From the cell containing the given text, extract its center point as [X, Y] coordinate. 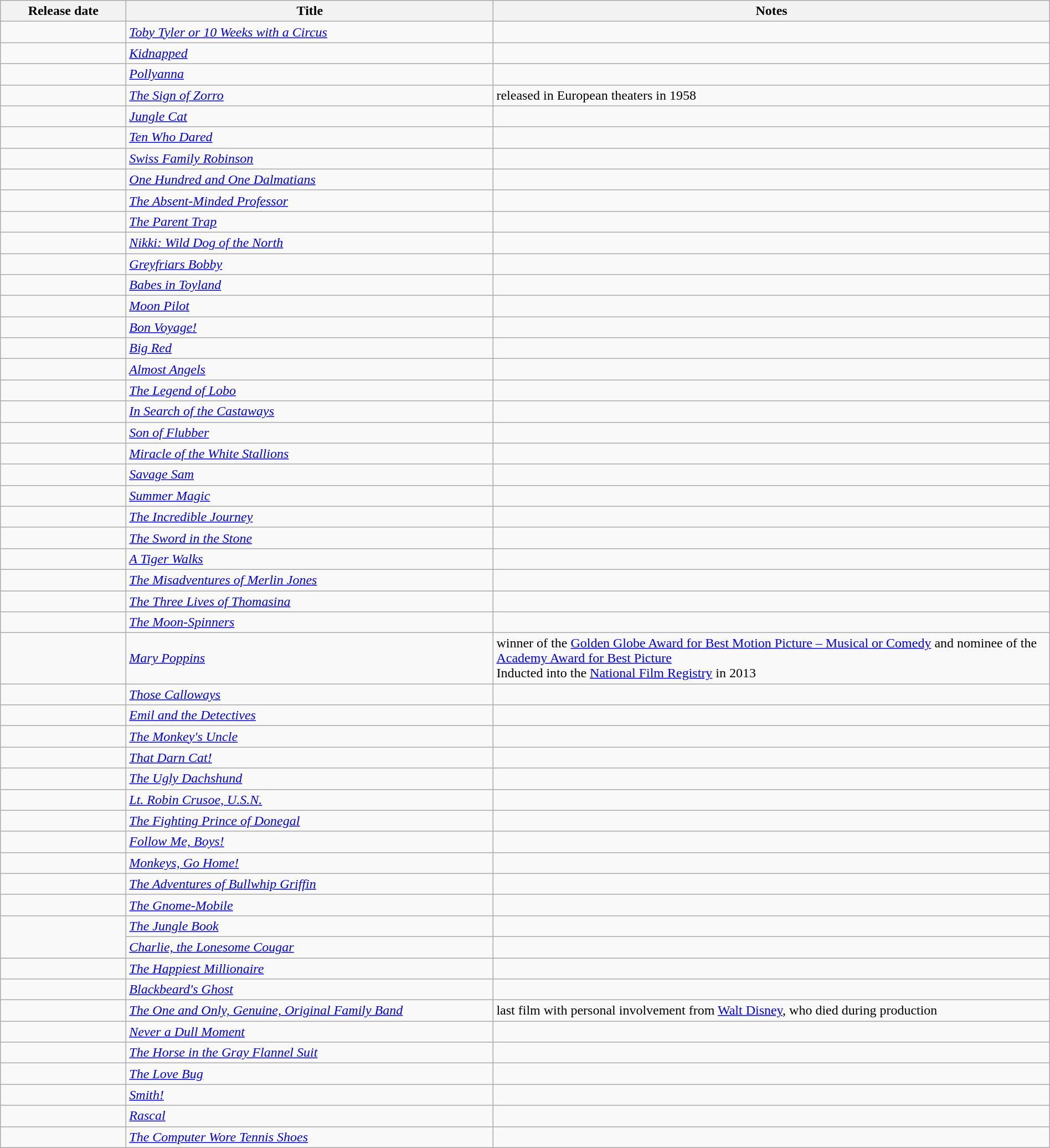
Big Red [310, 348]
Smith! [310, 1095]
The Jungle Book [310, 926]
The Moon-Spinners [310, 622]
The Monkey's Uncle [310, 737]
Charlie, the Lonesome Cougar [310, 947]
The Three Lives of Thomasina [310, 601]
released in European theaters in 1958 [771, 95]
The Sword in the Stone [310, 538]
The Computer Wore Tennis Shoes [310, 1137]
The Fighting Prince of Donegal [310, 821]
Jungle Cat [310, 116]
The Adventures of Bullwhip Griffin [310, 884]
The Misadventures of Merlin Jones [310, 580]
That Darn Cat! [310, 758]
Moon Pilot [310, 306]
Nikki: Wild Dog of the North [310, 243]
Monkeys, Go Home! [310, 863]
last film with personal involvement from Walt Disney, who died during production [771, 1011]
The Love Bug [310, 1074]
Blackbeard's Ghost [310, 990]
Follow Me, Boys! [310, 842]
The Legend of Lobo [310, 390]
Rascal [310, 1116]
Release date [63, 11]
Son of Flubber [310, 433]
The Absent-Minded Professor [310, 200]
Title [310, 11]
Never a Dull Moment [310, 1032]
The Gnome-Mobile [310, 905]
Bon Voyage! [310, 327]
Babes in Toyland [310, 285]
Almost Angels [310, 369]
Summer Magic [310, 496]
In Search of the Castaways [310, 411]
The Sign of Zorro [310, 95]
The Happiest Millionaire [310, 969]
The One and Only, Genuine, Original Family Band [310, 1011]
The Parent Trap [310, 222]
Emil and the Detectives [310, 715]
Notes [771, 11]
Swiss Family Robinson [310, 158]
Those Calloways [310, 694]
Lt. Robin Crusoe, U.S.N. [310, 800]
A Tiger Walks [310, 559]
The Horse in the Gray Flannel Suit [310, 1053]
Mary Poppins [310, 658]
Kidnapped [310, 53]
Greyfriars Bobby [310, 264]
Pollyanna [310, 74]
Miracle of the White Stallions [310, 454]
The Incredible Journey [310, 517]
One Hundred and One Dalmatians [310, 179]
Savage Sam [310, 475]
Ten Who Dared [310, 137]
Toby Tyler or 10 Weeks with a Circus [310, 32]
The Ugly Dachshund [310, 779]
